Extract the (x, y) coordinate from the center of the cell holding the provided text.  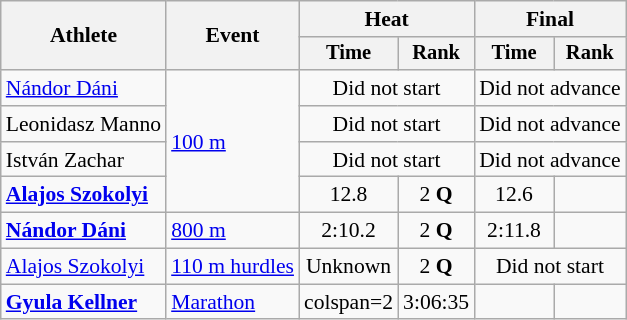
100 m (232, 141)
12.6 (514, 195)
Unknown (348, 267)
Event (232, 36)
Final (550, 19)
Gyula Kellner (84, 302)
Leonidasz Manno (84, 124)
colspan=2 (348, 302)
Marathon (232, 302)
2:10.2 (348, 231)
800 m (232, 231)
2:11.8 (514, 231)
Heat (386, 19)
István Zachar (84, 160)
12.8 (348, 195)
3:06:35 (436, 302)
110 m hurdles (232, 267)
Athlete (84, 36)
